Find where the given text appears and provide that cell's center as (X, Y) coordinate. 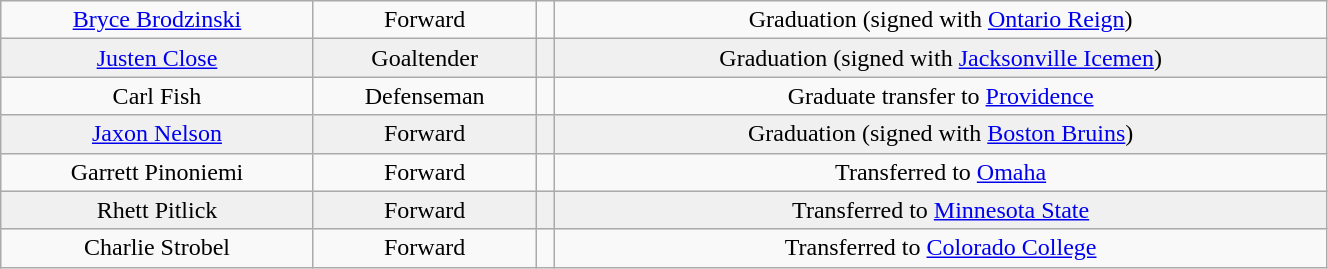
Garrett Pinoniemi (157, 172)
Bryce Brodzinski (157, 20)
Graduation (signed with Ontario Reign) (941, 20)
Goaltender (424, 58)
Transferred to Colorado College (941, 248)
Rhett Pitlick (157, 210)
Graduate transfer to Providence (941, 96)
Graduation (signed with Boston Bruins) (941, 134)
Carl Fish (157, 96)
Justen Close (157, 58)
Graduation (signed with Jacksonville Icemen) (941, 58)
Defenseman (424, 96)
Jaxon Nelson (157, 134)
Transferred to Omaha (941, 172)
Charlie Strobel (157, 248)
Transferred to Minnesota State (941, 210)
